Pinpoint the cell where the given text exists, returning its (X, Y) midpoint coordinate. 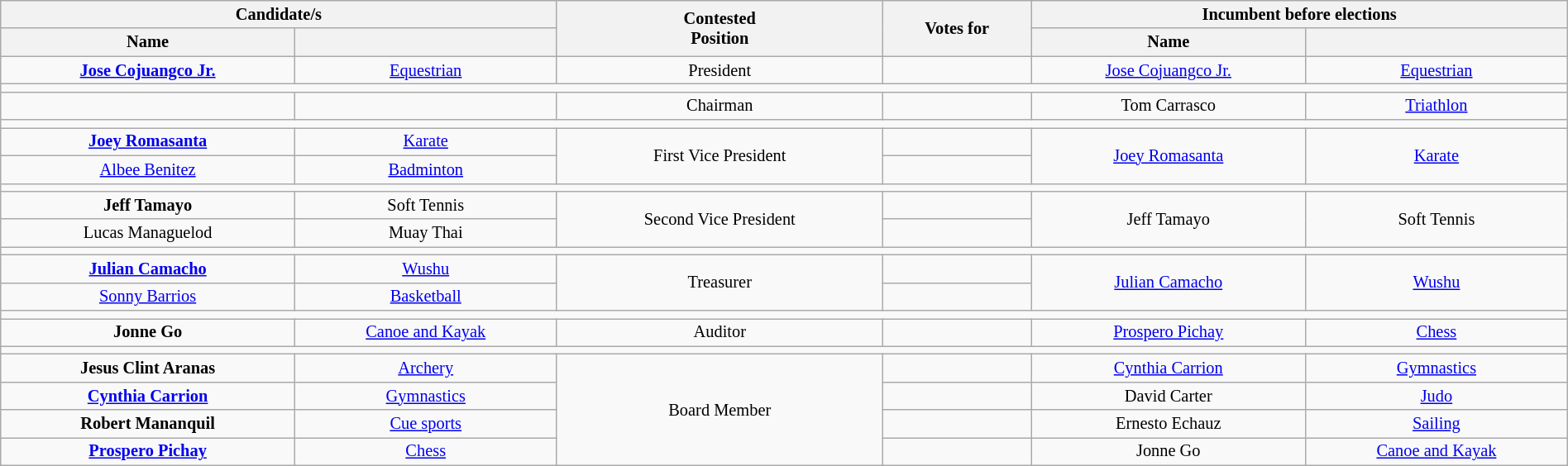
Ernesto Echauz (1169, 424)
Triathlon (1437, 106)
Jesus Clint Aranas (148, 368)
Votes for (956, 28)
Chairman (719, 106)
President (719, 70)
Basketball (425, 297)
First Vice President (719, 155)
Muay Thai (425, 233)
Judo (1437, 396)
Robert Mananquil (148, 424)
Incumbent before elections (1299, 14)
ContestedPosition (719, 28)
Board Member (719, 410)
Cue sports (425, 424)
Lucas Managuelod (148, 233)
Candidate/s (279, 14)
Treasurer (719, 283)
Sailing (1437, 424)
Second Vice President (719, 218)
Tom Carrasco (1169, 106)
Auditor (719, 332)
Archery (425, 368)
David Carter (1169, 396)
Badminton (425, 169)
Albee Benitez (148, 169)
Sonny Barrios (148, 297)
